Return the [x, y] coordinate for the center point of the cell that contains the specified text.  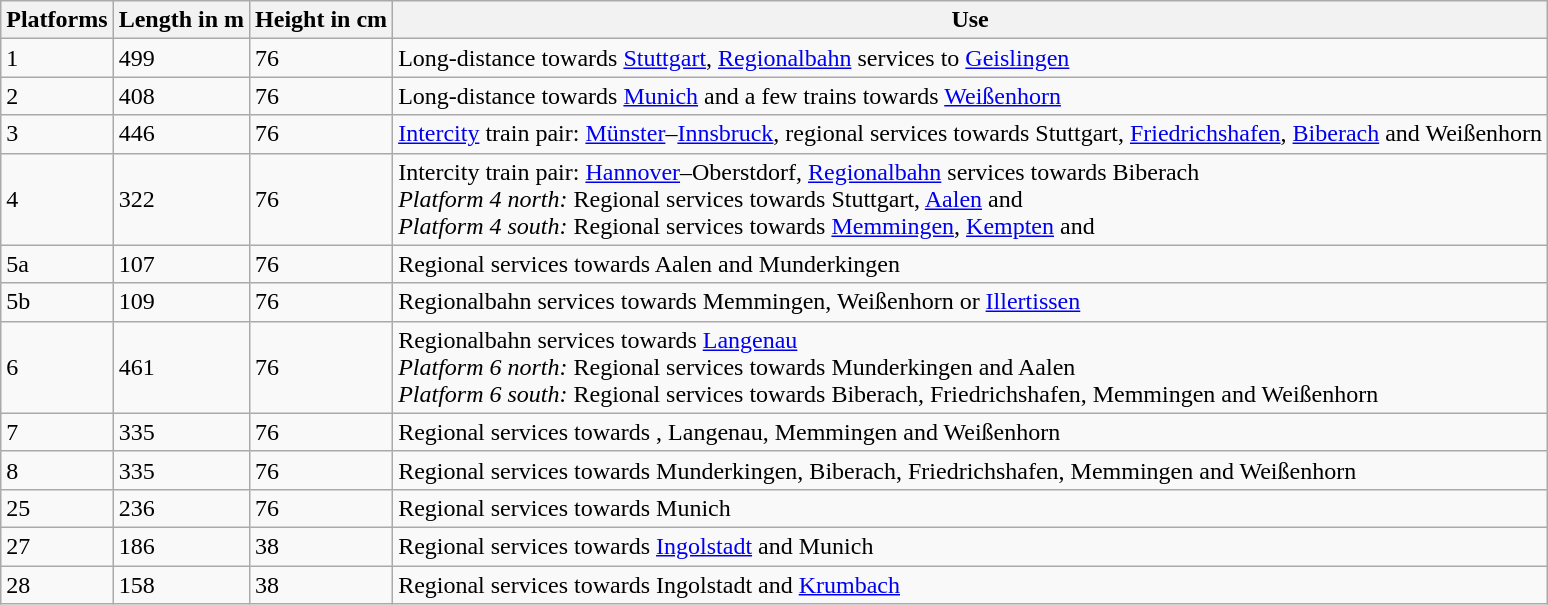
25 [57, 508]
461 [181, 367]
3 [57, 134]
5a [57, 264]
7 [57, 432]
6 [57, 367]
107 [181, 264]
236 [181, 508]
Platforms [57, 20]
Regional services towards , Langenau, Memmingen and Weißenhorn [970, 432]
Use [970, 20]
Long-distance towards Munich and a few trains towards Weißenhorn [970, 96]
27 [57, 546]
Height in cm [322, 20]
Regionalbahn services towards Memmingen, Weißenhorn or Illertissen [970, 302]
Long-distance towards Stuttgart, Regionalbahn services to Geislingen [970, 58]
186 [181, 546]
109 [181, 302]
158 [181, 585]
408 [181, 96]
322 [181, 199]
Regional services towards Aalen and Munderkingen [970, 264]
1 [57, 58]
Intercity train pair: Münster–Innsbruck, regional services towards Stuttgart, Friedrichshafen, Biberach and Weißenhorn [970, 134]
Regional services towards Ingolstadt and Munich [970, 546]
499 [181, 58]
Length in m [181, 20]
5b [57, 302]
28 [57, 585]
Regional services towards Ingolstadt and Krumbach [970, 585]
Regional services towards Munich [970, 508]
2 [57, 96]
4 [57, 199]
446 [181, 134]
Regional services towards Munderkingen, Biberach, Friedrichshafen, Memmingen and Weißenhorn [970, 470]
8 [57, 470]
